Locate the cell with the specified text and output its (X, Y) center coordinate. 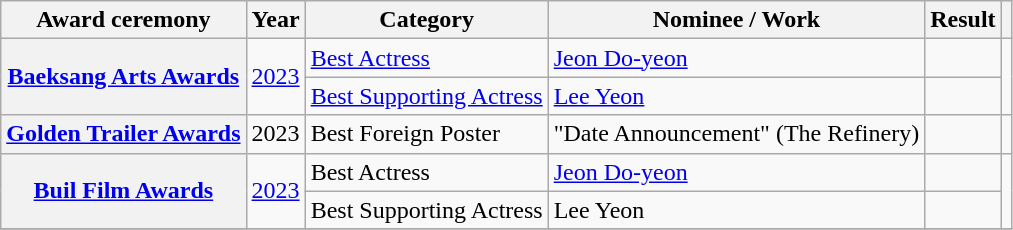
"Date Announcement" (The Refinery) (736, 134)
Baeksang Arts Awards (124, 77)
Best Foreign Poster (426, 134)
Award ceremony (124, 20)
Category (426, 20)
Buil Film Awards (124, 191)
Year (276, 20)
Result (963, 20)
Golden Trailer Awards (124, 134)
Nominee / Work (736, 20)
